Return the [x, y] coordinate for the center point of the cell that contains the specified text.  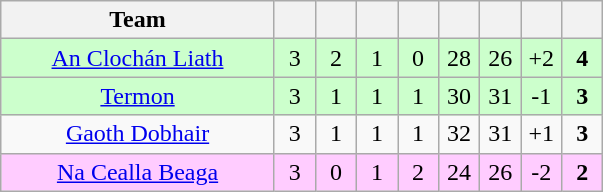
+1 [542, 134]
32 [460, 134]
30 [460, 96]
24 [460, 172]
28 [460, 58]
Team [138, 20]
Termon [138, 96]
An Clochán Liath [138, 58]
Gaoth Dobhair [138, 134]
+2 [542, 58]
-2 [542, 172]
-1 [542, 96]
Na Cealla Beaga [138, 172]
4 [582, 58]
